Return (X, Y) of the center of cell containing provided text 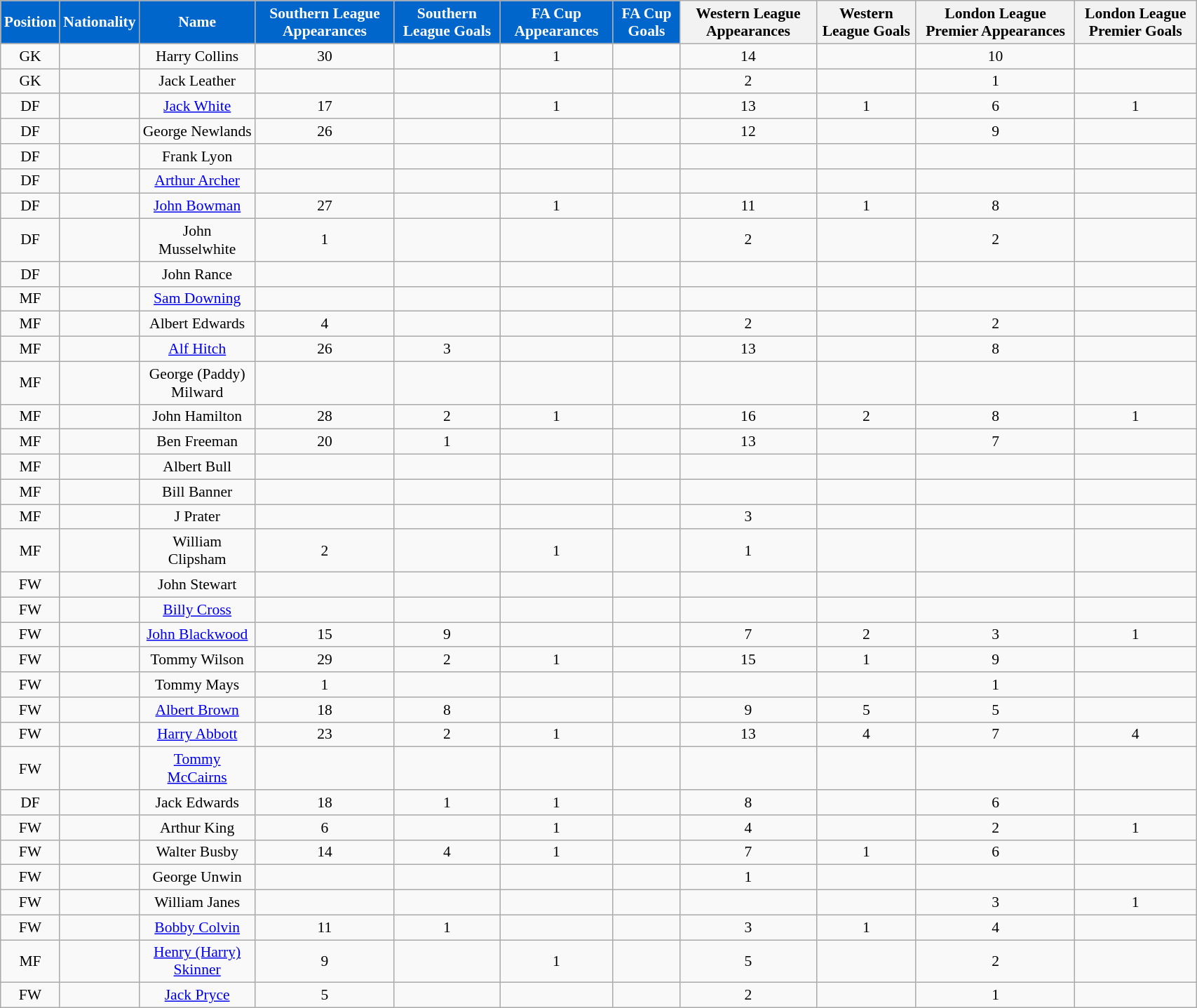
J Prater (198, 517)
John Rance (198, 274)
FA Cup Appearances (557, 22)
Frank Lyon (198, 156)
John Musselwhite (198, 240)
27 (325, 206)
Tommy McCairns (198, 769)
Henry (Harry) Skinner (198, 961)
Western League Appearances (749, 22)
10 (996, 56)
Jack Pryce (198, 995)
William Janes (198, 903)
Jack White (198, 107)
John Stewart (198, 585)
20 (325, 442)
Position (30, 22)
Albert Edwards (198, 324)
Arthur King (198, 828)
Ben Freeman (198, 442)
29 (325, 660)
William Clipsham (198, 551)
George Newlands (198, 131)
Name (198, 22)
Arthur Archer (198, 181)
Alf Hitch (198, 349)
Jack Edwards (198, 802)
Harry Collins (198, 56)
Southern League Goals (447, 22)
Southern League Appearances (325, 22)
Albert Bull (198, 467)
30 (325, 56)
Albert Brown (198, 710)
Sam Downing (198, 299)
FA Cup Goals (647, 22)
Nationality (100, 22)
16 (749, 417)
George Unwin (198, 878)
Jack Leather (198, 81)
John Bowman (198, 206)
Tommy Mays (198, 685)
23 (325, 734)
John Blackwood (198, 635)
George (Paddy) Milward (198, 383)
Harry Abbott (198, 734)
Walter Busby (198, 852)
Bobby Colvin (198, 927)
Tommy Wilson (198, 660)
28 (325, 417)
Western League Goals (866, 22)
Billy Cross (198, 610)
12 (749, 131)
Bill Banner (198, 492)
London League Premier Appearances (996, 22)
17 (325, 107)
London League Premier Goals (1136, 22)
John Hamilton (198, 417)
